From the cell containing the given text, extract its center point as [x, y] coordinate. 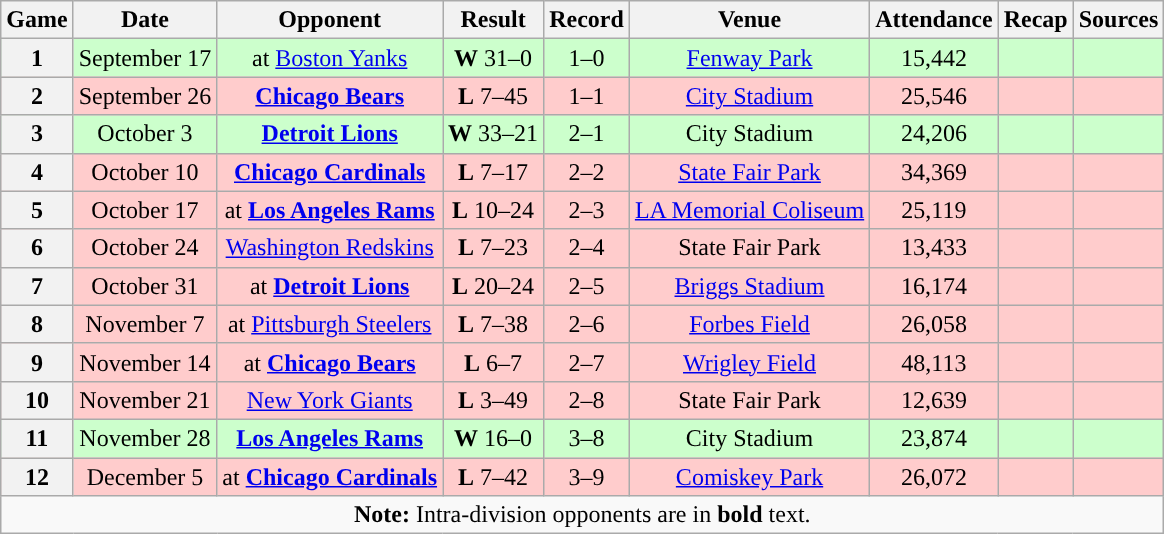
L 20–24 [494, 286]
L 7–42 [494, 477]
25,546 [934, 96]
Comiskey Park [749, 477]
November 21 [145, 400]
11 [37, 438]
7 [37, 286]
1 [37, 58]
Wrigley Field [749, 362]
October 24 [145, 248]
25,119 [934, 210]
Recap [1036, 20]
16,174 [934, 286]
12,639 [934, 400]
26,072 [934, 477]
4 [37, 172]
Detroit Lions [330, 134]
2 [37, 96]
September 17 [145, 58]
at Chicago Bears [330, 362]
48,113 [934, 362]
W 33–21 [494, 134]
26,058 [934, 324]
2–6 [587, 324]
December 5 [145, 477]
at Chicago Cardinals [330, 477]
23,874 [934, 438]
at Pittsburgh Steelers [330, 324]
Opponent [330, 20]
Venue [749, 20]
Record [587, 20]
L 3–49 [494, 400]
October 17 [145, 210]
8 [37, 324]
3–9 [587, 477]
Chicago Cardinals [330, 172]
Sources [1118, 20]
Game [37, 20]
1–0 [587, 58]
2–7 [587, 362]
September 26 [145, 96]
15,442 [934, 58]
3–8 [587, 438]
2–1 [587, 134]
9 [37, 362]
13,433 [934, 248]
L 6–7 [494, 362]
3 [37, 134]
2–5 [587, 286]
2–8 [587, 400]
34,369 [934, 172]
Chicago Bears [330, 96]
12 [37, 477]
L 10–24 [494, 210]
November 14 [145, 362]
2–3 [587, 210]
1–1 [587, 96]
L 7–23 [494, 248]
W 31–0 [494, 58]
W 16–0 [494, 438]
at Boston Yanks [330, 58]
10 [37, 400]
October 31 [145, 286]
October 3 [145, 134]
L 7–38 [494, 324]
October 10 [145, 172]
2–4 [587, 248]
Briggs Stadium [749, 286]
Washington Redskins [330, 248]
LA Memorial Coliseum [749, 210]
Forbes Field [749, 324]
L 7–17 [494, 172]
2–2 [587, 172]
6 [37, 248]
5 [37, 210]
November 28 [145, 438]
Note: Intra-division opponents are in bold text. [582, 515]
at Los Angeles Rams [330, 210]
Date [145, 20]
Los Angeles Rams [330, 438]
at Detroit Lions [330, 286]
New York Giants [330, 400]
Attendance [934, 20]
November 7 [145, 324]
Result [494, 20]
Fenway Park [749, 58]
L 7–45 [494, 96]
24,206 [934, 134]
